Provide the [x, y] coordinate of the cell's center where the given text is located.  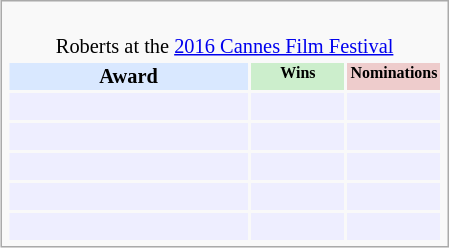
Wins [298, 76]
Nominations [394, 76]
Roberts at the 2016 Cannes Film Festival [225, 34]
Award [129, 76]
